Extract the [X, Y] coordinate from the center of the cell holding the provided text.  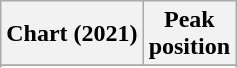
Peakposition [189, 34]
Chart (2021) [72, 34]
